Search for the cell housing the specified text and yield its [X, Y] center coordinate. 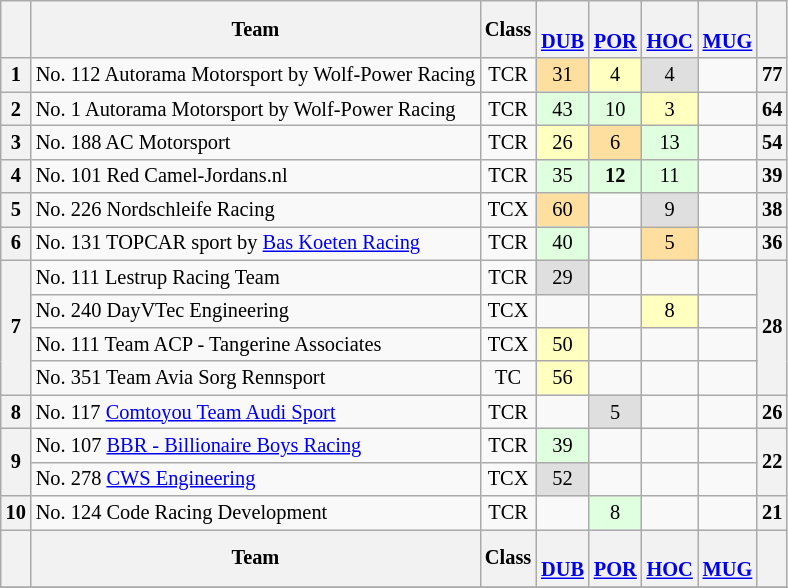
2 [16, 109]
No. 131 TOPCAR sport by Bas Koeten Racing [256, 243]
No. 278 CWS Engineering [256, 479]
38 [772, 210]
35 [562, 176]
No. 117 Comtoyou Team Audi Sport [256, 412]
64 [772, 109]
No. 101 Red Camel-Jordans.nl [256, 176]
28 [772, 328]
60 [562, 210]
No. 111 Team ACP - Tangerine Associates [256, 344]
No. 111 Lestrup Racing Team [256, 277]
No. 188 AC Motorsport [256, 142]
1 [16, 75]
21 [772, 513]
No. 107 BBR - Billionaire Boys Racing [256, 445]
No. 112 Autorama Motorsport by Wolf-Power Racing [256, 75]
54 [772, 142]
7 [16, 328]
22 [772, 462]
13 [670, 142]
No. 1 Autorama Motorsport by Wolf-Power Racing [256, 109]
50 [562, 344]
No. 351 Team Avia Sorg Rennsport [256, 378]
11 [670, 176]
52 [562, 479]
40 [562, 243]
43 [562, 109]
29 [562, 277]
36 [772, 243]
No. 240 DayVTec Engineering [256, 311]
56 [562, 378]
TC [508, 378]
12 [616, 176]
No. 124 Code Racing Development [256, 513]
31 [562, 75]
77 [772, 75]
No. 226 Nordschleife Racing [256, 210]
